Locate the cell with the specified text and output its (x, y) center coordinate. 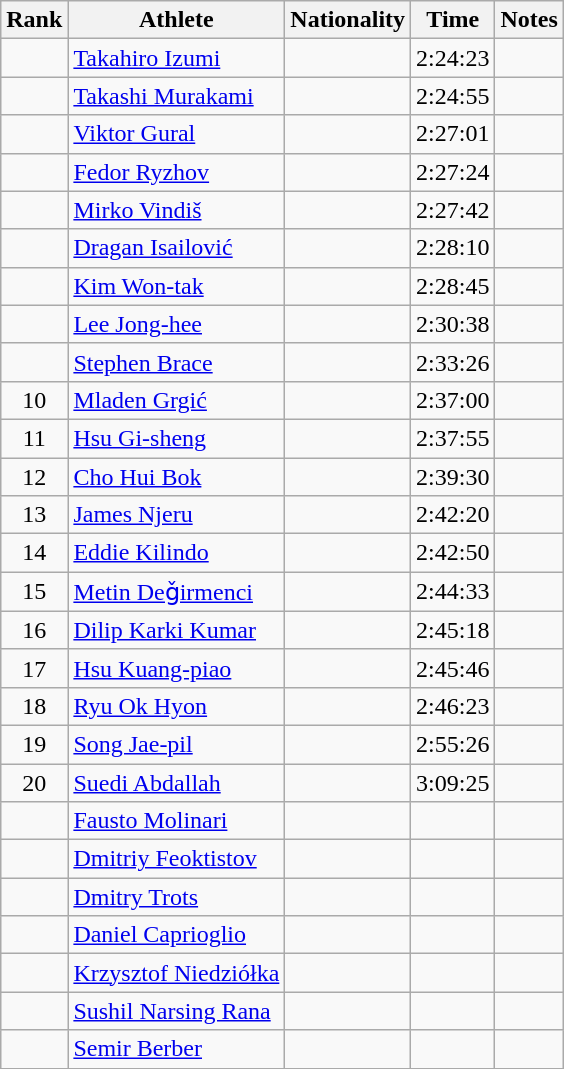
15 (34, 592)
Hsu Kuang-piao (176, 668)
Dmitriy Feoktistov (176, 859)
12 (34, 477)
Hsu Gi-sheng (176, 438)
2:24:23 (453, 58)
14 (34, 553)
Fedor Ryzhov (176, 172)
19 (34, 744)
11 (34, 438)
13 (34, 515)
2:45:18 (453, 630)
2:27:24 (453, 172)
James Njeru (176, 515)
16 (34, 630)
Dmitry Trots (176, 897)
Takashi Murakami (176, 96)
2:37:55 (453, 438)
17 (34, 668)
Song Jae-pil (176, 744)
Sushil Narsing Rana (176, 1011)
Ryu Ok Hyon (176, 706)
Cho Hui Bok (176, 477)
2:42:20 (453, 515)
Lee Jong-hee (176, 324)
Notes (529, 20)
Stephen Brace (176, 362)
20 (34, 783)
2:37:00 (453, 400)
Kim Won-tak (176, 286)
2:27:01 (453, 134)
2:55:26 (453, 744)
Dilip Karki Kumar (176, 630)
2:30:38 (453, 324)
2:28:45 (453, 286)
Rank (34, 20)
18 (34, 706)
2:44:33 (453, 592)
Suedi Abdallah (176, 783)
2:24:55 (453, 96)
Eddie Kilindo (176, 553)
2:45:46 (453, 668)
Takahiro Izumi (176, 58)
Semir Berber (176, 1049)
Dragan Isailović (176, 248)
3:09:25 (453, 783)
2:27:42 (453, 210)
Fausto Molinari (176, 821)
Nationality (348, 20)
2:33:26 (453, 362)
Daniel Caprioglio (176, 935)
Mladen Grgić (176, 400)
Viktor Gural (176, 134)
Time (453, 20)
2:42:50 (453, 553)
Metin Deǧirmenci (176, 592)
2:46:23 (453, 706)
Athlete (176, 20)
Mirko Vindiš (176, 210)
2:28:10 (453, 248)
Krzysztof Niedziółka (176, 973)
2:39:30 (453, 477)
10 (34, 400)
